Return [x, y] of the center of cell containing provided text 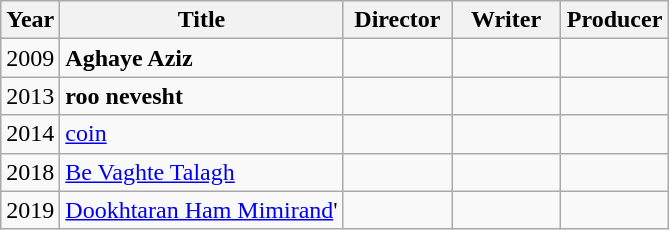
Title [202, 20]
Producer [614, 20]
Dookhtaran Ham Mimirand' [202, 210]
Writer [506, 20]
roo nevesht [202, 96]
Year [30, 20]
Be Vaghte Talagh [202, 172]
2009 [30, 58]
2018 [30, 172]
2014 [30, 134]
coin [202, 134]
2013 [30, 96]
2019 [30, 210]
Director [398, 20]
Aghaye Aziz [202, 58]
